Search for the cell housing the specified text and yield its (x, y) center coordinate. 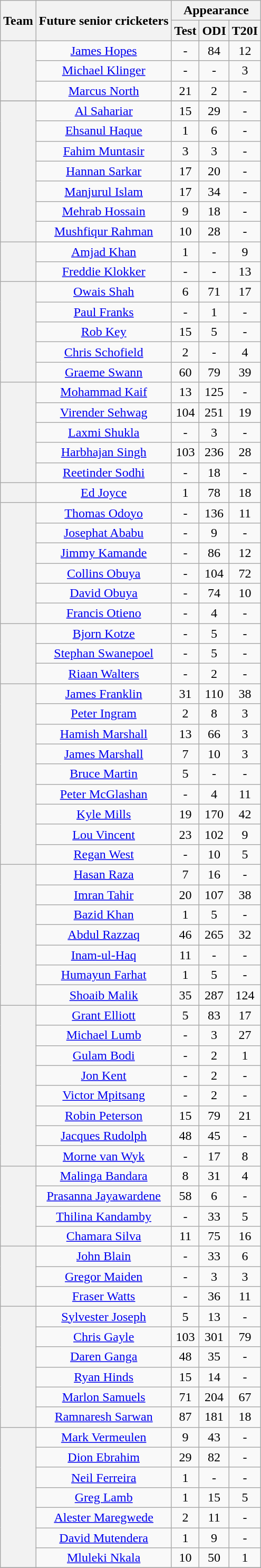
170 (214, 814)
Peter Ingram (103, 714)
50 (214, 1558)
Thomas Odoyo (103, 513)
23 (186, 834)
287 (214, 995)
Prasanna Jayawardene (103, 1196)
204 (214, 1397)
Francis Otieno (103, 613)
46 (186, 935)
136 (214, 513)
Al Sahariar (103, 111)
107 (214, 895)
Gulam Bodi (103, 1055)
Collins Obuya (103, 573)
Marlon Samuels (103, 1397)
David Obuya (103, 593)
Mushfiqur Rahman (103, 231)
Abdul Razzaq (103, 935)
102 (214, 834)
Paul Franks (103, 312)
Ed Joyce (103, 493)
125 (214, 392)
Team (18, 21)
Test (186, 31)
Reetinder Sodhi (103, 473)
Grant Elliott (103, 1015)
236 (214, 452)
301 (214, 1337)
Mehrab Hossain (103, 211)
Bruce Martin (103, 774)
Jimmy Kamande (103, 553)
27 (245, 1035)
Bjorn Kotze (103, 634)
Jon Kent (103, 1075)
Future senior cricketers (103, 21)
Chris Schofield (103, 352)
Hasan Raza (103, 874)
David Mutendera (103, 1538)
Greg Lamb (103, 1497)
34 (214, 191)
42 (245, 814)
60 (186, 372)
Alester Maregwede (103, 1517)
James Franklin (103, 694)
Hamish Marshall (103, 734)
Manjurul Islam (103, 191)
Morne van Wyk (103, 1156)
124 (245, 995)
36 (214, 1297)
Peter McGlashan (103, 794)
Fahim Muntasir (103, 151)
Rob Key (103, 332)
58 (186, 1196)
Laxmi Shukla (103, 432)
Daren Ganga (103, 1357)
Ramnaresh Sarwan (103, 1417)
T20I (245, 31)
78 (214, 493)
Riaan Walters (103, 674)
Chris Gayle (103, 1337)
83 (214, 1015)
75 (214, 1236)
110 (214, 694)
Fraser Watts (103, 1297)
86 (214, 553)
Chamara Silva (103, 1236)
Jacques Rudolph (103, 1136)
87 (186, 1417)
Sylvester Joseph (103, 1317)
Freddie Klokker (103, 272)
181 (214, 1417)
82 (214, 1457)
Imran Tahir (103, 895)
Mohammad Kaif (103, 392)
Gregor Maiden (103, 1277)
84 (214, 51)
Mark Vermeulen (103, 1437)
265 (214, 935)
43 (214, 1437)
Mluleki Nkala (103, 1558)
39 (245, 372)
Amjad Khan (103, 252)
Harbhajan Singh (103, 452)
45 (214, 1136)
Virender Sehwag (103, 412)
Michael Lumb (103, 1035)
Neil Ferreira (103, 1477)
Humayun Farhat (103, 975)
Josephat Ababu (103, 533)
Lou Vincent (103, 834)
66 (214, 734)
Ehsanul Haque (103, 131)
72 (245, 573)
32 (245, 935)
Shoaib Malik (103, 995)
Marcus North (103, 91)
Stephan Swanepoel (103, 654)
John Blain (103, 1257)
Michael Klinger (103, 71)
Hannan Sarkar (103, 171)
74 (214, 593)
Kyle Mills (103, 814)
67 (245, 1397)
Appearance (216, 11)
James Marshall (103, 754)
Thilina Kandamby (103, 1216)
Malinga Bandara (103, 1176)
14 (214, 1377)
Robin Peterson (103, 1116)
Victor Mpitsang (103, 1095)
Regan West (103, 854)
Inam-ul-Haq (103, 955)
ODI (214, 31)
James Hopes (103, 51)
Ryan Hinds (103, 1377)
251 (214, 412)
Dion Ebrahim (103, 1457)
Graeme Swann (103, 372)
Bazid Khan (103, 915)
Owais Shah (103, 292)
